Detect which cell encompasses the target text, then output its (x, y) center coordinate. 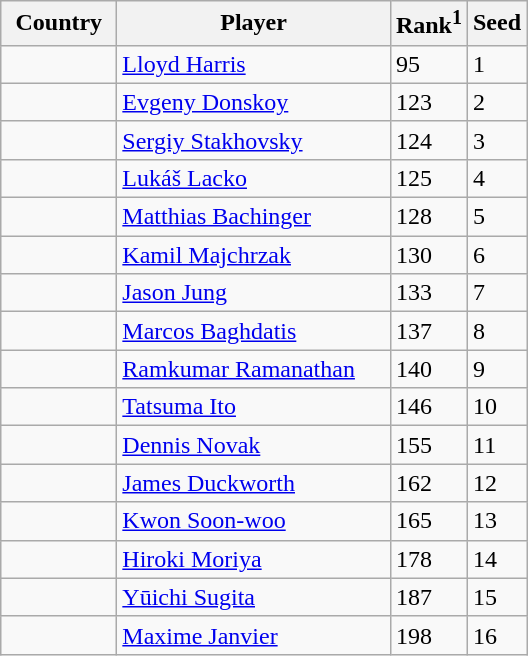
137 (428, 331)
1 (496, 64)
Player (254, 24)
128 (428, 217)
133 (428, 293)
Matthias Bachinger (254, 217)
Lukáš Lacko (254, 178)
12 (496, 483)
125 (428, 178)
Kamil Majchrzak (254, 255)
3 (496, 140)
Lloyd Harris (254, 64)
10 (496, 407)
Ramkumar Ramanathan (254, 369)
16 (496, 635)
Country (59, 24)
Jason Jung (254, 293)
198 (428, 635)
165 (428, 521)
Seed (496, 24)
Sergiy Stakhovsky (254, 140)
130 (428, 255)
187 (428, 597)
9 (496, 369)
146 (428, 407)
15 (496, 597)
Rank1 (428, 24)
Kwon Soon-woo (254, 521)
140 (428, 369)
162 (428, 483)
95 (428, 64)
11 (496, 445)
Marcos Baghdatis (254, 331)
Maxime Janvier (254, 635)
Tatsuma Ito (254, 407)
2 (496, 102)
13 (496, 521)
Hiroki Moriya (254, 559)
Yūichi Sugita (254, 597)
Evgeny Donskoy (254, 102)
7 (496, 293)
6 (496, 255)
James Duckworth (254, 483)
14 (496, 559)
124 (428, 140)
5 (496, 217)
123 (428, 102)
155 (428, 445)
4 (496, 178)
8 (496, 331)
178 (428, 559)
Dennis Novak (254, 445)
